Detect which cell encompasses the target text, then output its (X, Y) center coordinate. 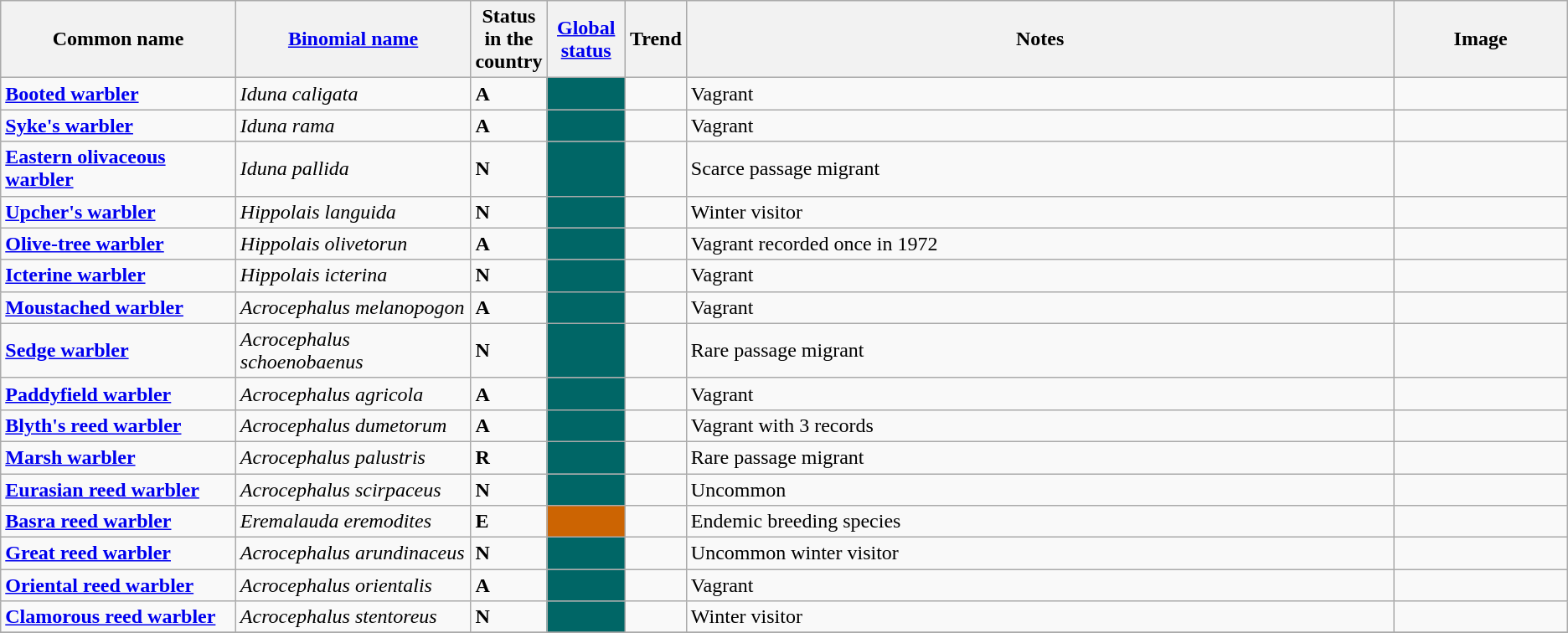
Blyth's reed warbler (119, 425)
Moustached warbler (119, 307)
Clamorous reed warbler (119, 617)
Acrocephalus dumetorum (353, 425)
Iduna rama (353, 126)
Vagrant with 3 records (1040, 425)
Syke's warbler (119, 126)
Booted warbler (119, 94)
Vagrant recorded once in 1972 (1040, 244)
Olive-tree warbler (119, 244)
Binomial name (353, 39)
Upcher's warbler (119, 212)
Eremalauda eremodites (353, 522)
Iduna pallida (353, 169)
Eurasian reed warbler (119, 490)
Sedge warbler (119, 350)
Eastern olivaceous warbler (119, 169)
Scarce passage migrant (1040, 169)
Image (1481, 39)
Hippolais icterina (353, 275)
Acrocephalus orientalis (353, 585)
Uncommon (1040, 490)
Global status (586, 39)
Hippolais olivetorun (353, 244)
Endemic breeding species (1040, 522)
Trend (655, 39)
Acrocephalus palustris (353, 457)
Status in the country (509, 39)
Great reed warbler (119, 553)
Acrocephalus stentoreus (353, 617)
Marsh warbler (119, 457)
Uncommon winter visitor (1040, 553)
Basra reed warbler (119, 522)
Acrocephalus melanopogon (353, 307)
Hippolais languida (353, 212)
Acrocephalus scirpaceus (353, 490)
Acrocephalus agricola (353, 394)
Acrocephalus schoenobaenus (353, 350)
Icterine warbler (119, 275)
Oriental reed warbler (119, 585)
Common name (119, 39)
Notes (1040, 39)
Paddyfield warbler (119, 394)
Acrocephalus arundinaceus (353, 553)
R (509, 457)
E (509, 522)
Iduna caligata (353, 94)
